Extract the (X, Y) coordinate from the center of the cell holding the provided text.  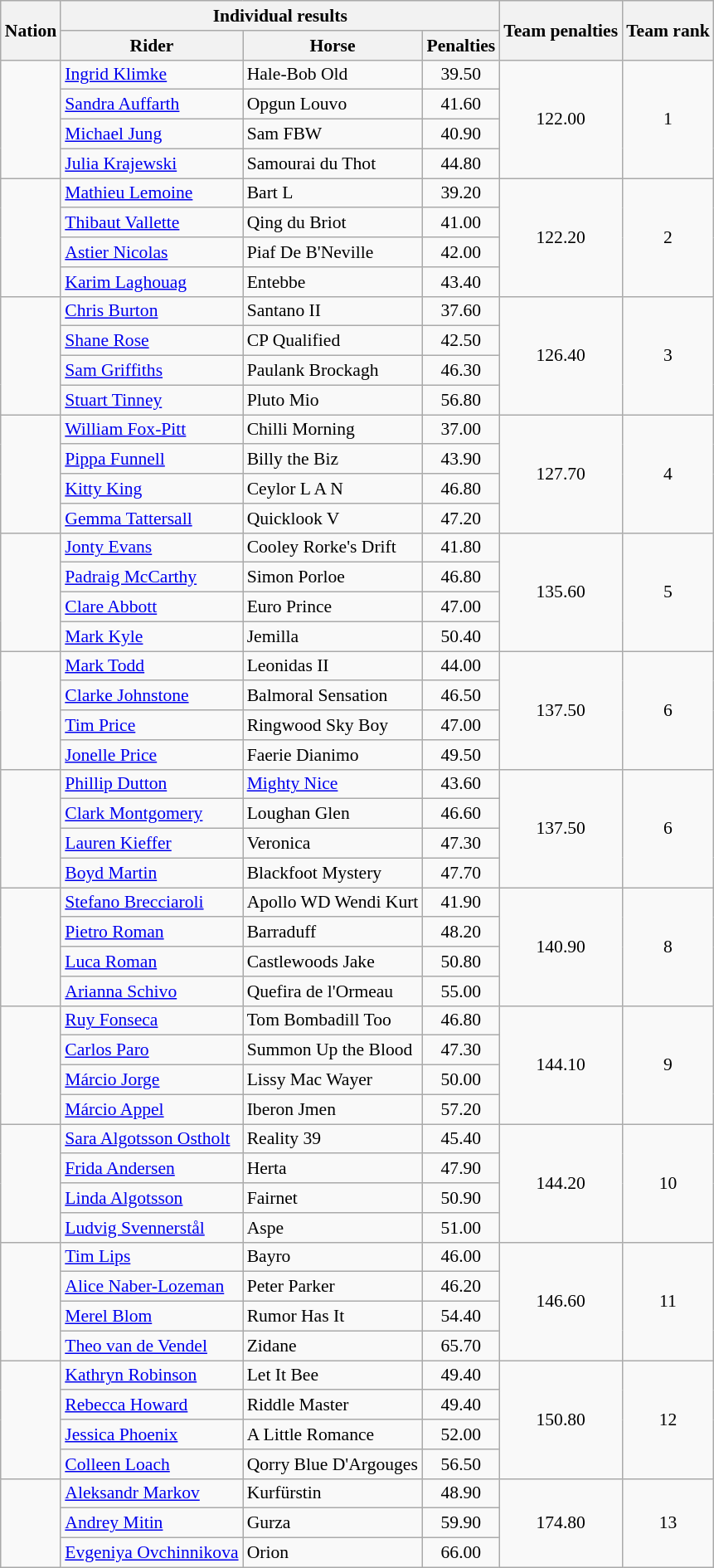
13 (668, 1523)
Gurza (333, 1523)
50.80 (461, 962)
Evgeniya Ovchinnikova (151, 1553)
59.90 (461, 1523)
Piaf De B'Neville (333, 252)
Sara Algotsson Ostholt (151, 1139)
Summon Up the Blood (333, 1050)
Fairnet (333, 1198)
Phillip Dutton (151, 784)
Ceylor L A N (333, 489)
12 (668, 1419)
Linda Algotsson (151, 1198)
144.20 (561, 1183)
5 (668, 592)
Andrey Mitin (151, 1523)
46.60 (461, 814)
Jonty Evans (151, 548)
Entebbe (333, 282)
Leonidas II (333, 666)
Rebecca Howard (151, 1405)
Veronica (333, 844)
Jonelle Price (151, 755)
Zidane (333, 1346)
127.70 (561, 474)
42.00 (461, 252)
William Fox-Pitt (151, 430)
49.50 (461, 755)
Opgun Louvo (333, 105)
Mighty Nice (333, 784)
Ludvig Svennerstål (151, 1228)
Quicklook V (333, 519)
50.40 (461, 636)
Ingrid Klimke (151, 75)
Cooley Rorke's Drift (333, 548)
55.00 (461, 991)
122.00 (561, 119)
Orion (333, 1553)
Ruy Fonseca (151, 1020)
Rumor Has It (333, 1317)
Sam FBW (333, 134)
42.50 (461, 341)
Colleen Loach (151, 1464)
Lauren Kieffer (151, 844)
Clarke Johnstone (151, 696)
Carlos Paro (151, 1050)
46.00 (461, 1257)
Kurfürstin (333, 1493)
135.60 (561, 592)
Quefira de l'Ormeau (333, 991)
Mark Kyle (151, 636)
Team rank (668, 30)
Barraduff (333, 933)
Penalties (461, 46)
Stuart Tinney (151, 400)
Merel Blom (151, 1317)
Pippa Funnell (151, 460)
1 (668, 119)
Kitty King (151, 489)
Qorry Blue D'Argouges (333, 1464)
Bart L (333, 193)
41.80 (461, 548)
144.10 (561, 1064)
A Little Romance (333, 1434)
37.60 (461, 311)
Nation (31, 30)
2 (668, 237)
Balmoral Sensation (333, 696)
66.00 (461, 1553)
52.00 (461, 1434)
43.40 (461, 282)
Shane Rose (151, 341)
Euro Prince (333, 607)
Julia Krajewski (151, 163)
46.20 (461, 1287)
46.30 (461, 371)
Clare Abbott (151, 607)
39.20 (461, 193)
Qing du Briot (333, 223)
48.90 (461, 1493)
Stefano Brecciaroli (151, 903)
Jemilla (333, 636)
174.80 (561, 1523)
47.90 (461, 1169)
44.80 (461, 163)
Sam Griffiths (151, 371)
39.50 (461, 75)
46.50 (461, 696)
Chilli Morning (333, 430)
126.40 (561, 355)
56.50 (461, 1464)
Bayro (333, 1257)
10 (668, 1183)
Karim Laghouag (151, 282)
Faerie Dianimo (333, 755)
Astier Nicolas (151, 252)
45.40 (461, 1139)
Paulank Brockagh (333, 371)
Márcio Jorge (151, 1080)
Arianna Schivo (151, 991)
Riddle Master (333, 1405)
Aspe (333, 1228)
Loughan Glen (333, 814)
43.60 (461, 784)
140.90 (561, 947)
Michael Jung (151, 134)
Thibaut Vallette (151, 223)
Padraig McCarthy (151, 577)
Reality 39 (333, 1139)
Samourai du Thot (333, 163)
Santano II (333, 311)
11 (668, 1301)
41.00 (461, 223)
Boyd Martin (151, 873)
56.80 (461, 400)
Apollo WD Wendi Kurt (333, 903)
Luca Roman (151, 962)
Blackfoot Mystery (333, 873)
41.60 (461, 105)
Simon Porloe (333, 577)
Clark Montgomery (151, 814)
Sandra Auffarth (151, 105)
Pluto Mio (333, 400)
Tim Price (151, 725)
Iberon Jmen (333, 1109)
Pietro Roman (151, 933)
Alice Naber-Lozeman (151, 1287)
Peter Parker (333, 1287)
Jessica Phoenix (151, 1434)
47.70 (461, 873)
Márcio Appel (151, 1109)
122.20 (561, 237)
65.70 (461, 1346)
37.00 (461, 430)
Tom Bombadill Too (333, 1020)
4 (668, 474)
50.90 (461, 1198)
Let It Bee (333, 1376)
8 (668, 947)
Kathryn Robinson (151, 1376)
57.20 (461, 1109)
40.90 (461, 134)
Hale-Bob Old (333, 75)
Mark Todd (151, 666)
Frida Andersen (151, 1169)
48.20 (461, 933)
Mathieu Lemoine (151, 193)
Billy the Biz (333, 460)
Ringwood Sky Boy (333, 725)
50.00 (461, 1080)
Rider (151, 46)
Tim Lips (151, 1257)
Castlewoods Jake (333, 962)
41.90 (461, 903)
Herta (333, 1169)
9 (668, 1064)
CP Qualified (333, 341)
146.60 (561, 1301)
3 (668, 355)
51.00 (461, 1228)
43.90 (461, 460)
54.40 (461, 1317)
Individual results (280, 16)
Theo van de Vendel (151, 1346)
44.00 (461, 666)
150.80 (561, 1419)
Gemma Tattersall (151, 519)
Horse (333, 46)
Team penalties (561, 30)
47.20 (461, 519)
Lissy Mac Wayer (333, 1080)
Aleksandr Markov (151, 1493)
Chris Burton (151, 311)
